Determine the [X, Y] coordinate at the center of the cell enclosing the given text.  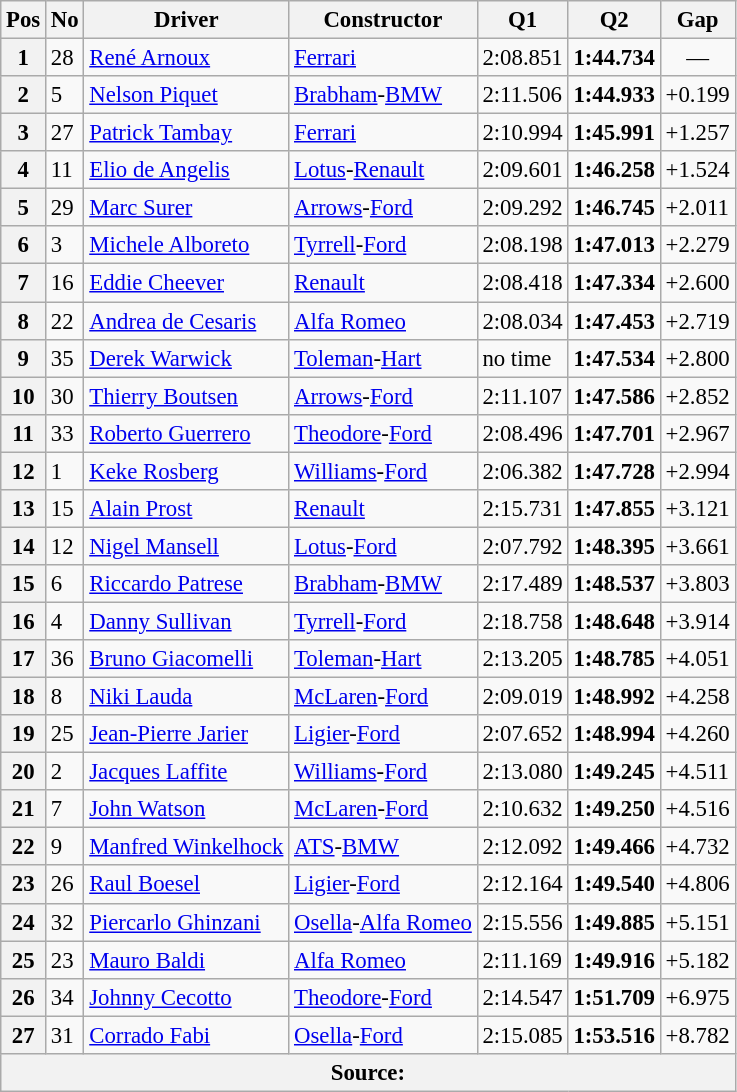
1:49.466 [614, 847]
+4.806 [698, 885]
+4.260 [698, 734]
1:49.885 [614, 922]
2:11.506 [522, 95]
2:09.601 [522, 170]
Johnny Cecotto [186, 997]
2:12.164 [522, 885]
32 [65, 922]
29 [65, 208]
1:48.648 [614, 621]
1:48.992 [614, 697]
Thierry Boutsen [186, 396]
+3.803 [698, 584]
Mauro Baldi [186, 960]
+1.257 [698, 133]
1:45.991 [614, 133]
Nigel Mansell [186, 546]
+3.914 [698, 621]
2:08.851 [522, 58]
+2.967 [698, 433]
10 [24, 396]
+3.121 [698, 509]
+3.661 [698, 546]
Manfred Winkelhock [186, 847]
Elio de Angelis [186, 170]
+2.719 [698, 321]
1:47.855 [614, 509]
2:15.731 [522, 509]
1:47.534 [614, 358]
2:08.496 [522, 433]
+5.182 [698, 960]
1:49.250 [614, 809]
Bruno Giacomelli [186, 659]
2:07.792 [522, 546]
Danny Sullivan [186, 621]
19 [24, 734]
Q2 [614, 20]
John Watson [186, 809]
Piercarlo Ghinzani [186, 922]
Corrado Fabi [186, 1035]
2:10.632 [522, 809]
1:44.933 [614, 95]
Gap [698, 20]
2:15.085 [522, 1035]
2:07.652 [522, 734]
13 [24, 509]
1:47.453 [614, 321]
+2.800 [698, 358]
1:47.586 [614, 396]
ATS-BMW [383, 847]
René Arnoux [186, 58]
Alain Prost [186, 509]
+2.279 [698, 245]
Lotus-Renault [383, 170]
17 [24, 659]
1:51.709 [614, 997]
Source: [368, 1073]
Osella-Alfa Romeo [383, 922]
no time [522, 358]
Marc Surer [186, 208]
1:48.395 [614, 546]
24 [24, 922]
2:15.556 [522, 922]
Constructor [383, 20]
Niki Lauda [186, 697]
Raul Boesel [186, 885]
20 [24, 772]
Riccardo Patrese [186, 584]
1:49.916 [614, 960]
+8.782 [698, 1035]
28 [65, 58]
Derek Warwick [186, 358]
2:08.198 [522, 245]
Eddie Cheever [186, 283]
1:46.745 [614, 208]
33 [65, 433]
1:49.540 [614, 885]
Keke Rosberg [186, 471]
Patrick Tambay [186, 133]
+4.511 [698, 772]
+4.516 [698, 809]
2:09.292 [522, 208]
+6.975 [698, 997]
31 [65, 1035]
1:47.334 [614, 283]
35 [65, 358]
1:48.785 [614, 659]
14 [24, 546]
+4.051 [698, 659]
Jacques Laffite [186, 772]
2:18.758 [522, 621]
+2.852 [698, 396]
1:47.701 [614, 433]
1:48.994 [614, 734]
1:46.258 [614, 170]
+0.199 [698, 95]
2:12.092 [522, 847]
Nelson Piquet [186, 95]
1:47.728 [614, 471]
Lotus-Ford [383, 546]
+4.258 [698, 697]
30 [65, 396]
— [698, 58]
Q1 [522, 20]
2:08.034 [522, 321]
2:09.019 [522, 697]
2:13.080 [522, 772]
1:48.537 [614, 584]
2:14.547 [522, 997]
Michele Alboreto [186, 245]
+2.994 [698, 471]
1:53.516 [614, 1035]
2:10.994 [522, 133]
1:47.013 [614, 245]
Driver [186, 20]
1:44.734 [614, 58]
+2.600 [698, 283]
+5.151 [698, 922]
Osella-Ford [383, 1035]
No [65, 20]
Pos [24, 20]
2:08.418 [522, 283]
2:06.382 [522, 471]
2:17.489 [522, 584]
Roberto Guerrero [186, 433]
34 [65, 997]
+1.524 [698, 170]
+4.732 [698, 847]
2:11.107 [522, 396]
18 [24, 697]
36 [65, 659]
Andrea de Cesaris [186, 321]
21 [24, 809]
2:11.169 [522, 960]
+2.011 [698, 208]
1:49.245 [614, 772]
2:13.205 [522, 659]
Jean-Pierre Jarier [186, 734]
